Scan for the cell matching the given text and deliver its [x, y] coordinate at center. 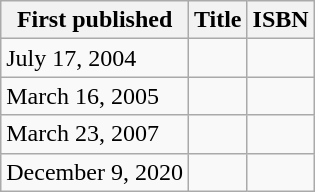
March 23, 2007 [95, 134]
Title [218, 20]
December 9, 2020 [95, 172]
First published [95, 20]
March 16, 2005 [95, 96]
July 17, 2004 [95, 58]
ISBN [280, 20]
